Detect which cell encompasses the target text, then output its [x, y] center coordinate. 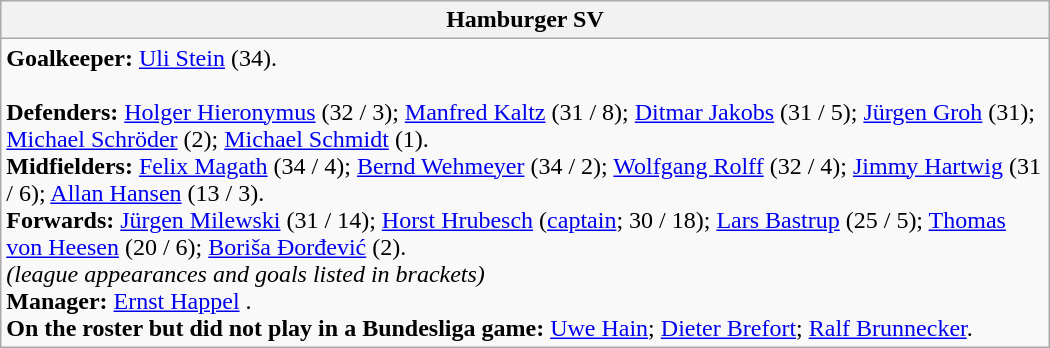
Hamburger SV [525, 20]
